Search for the cell housing the specified text and yield its [X, Y] center coordinate. 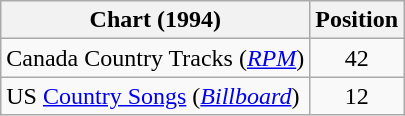
Canada Country Tracks (RPM) [156, 58]
Chart (1994) [156, 20]
42 [357, 58]
12 [357, 96]
Position [357, 20]
US Country Songs (Billboard) [156, 96]
